Identify which cell holds the provided text, then report its [X, Y] central coordinate. 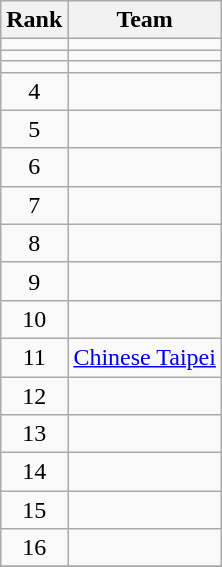
7 [34, 205]
10 [34, 319]
6 [34, 167]
12 [34, 395]
13 [34, 434]
15 [34, 510]
4 [34, 91]
Rank [34, 20]
Team [145, 20]
Chinese Taipei [145, 357]
9 [34, 281]
5 [34, 129]
16 [34, 548]
14 [34, 472]
11 [34, 357]
8 [34, 243]
